Detect which cell encompasses the target text, then output its (x, y) center coordinate. 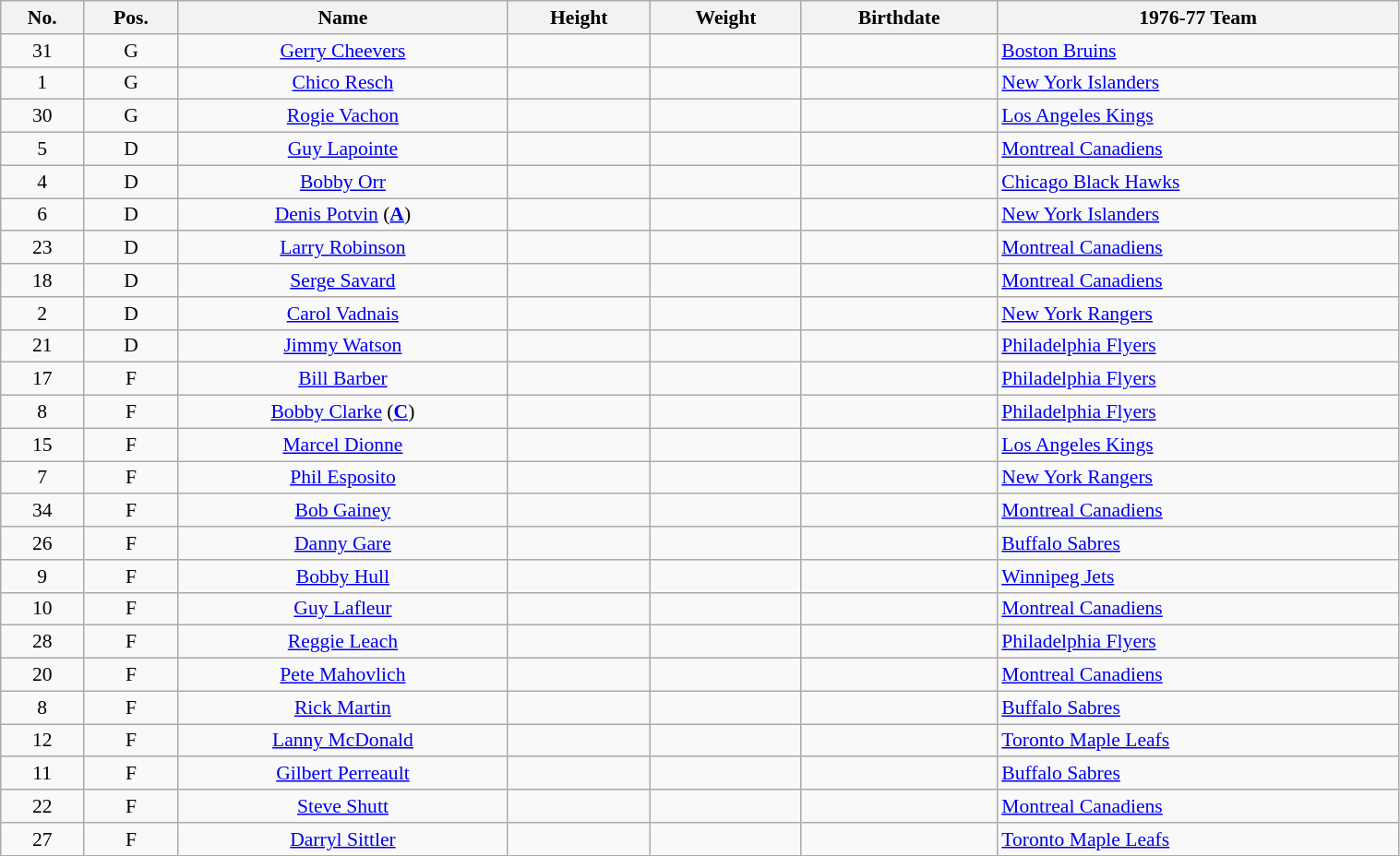
27 (42, 839)
Weight (725, 18)
11 (42, 774)
9 (42, 577)
5 (42, 149)
1976-77 Team (1198, 18)
1 (42, 83)
Phil Esposito (342, 478)
17 (42, 379)
10 (42, 609)
20 (42, 675)
6 (42, 215)
Winnipeg Jets (1198, 577)
Chicago Black Hawks (1198, 182)
Lanny McDonald (342, 741)
30 (42, 116)
15 (42, 445)
Name (342, 18)
Gerry Cheevers (342, 51)
18 (42, 280)
Bobby Orr (342, 182)
7 (42, 478)
34 (42, 511)
4 (42, 182)
22 (42, 806)
31 (42, 51)
Birthdate (899, 18)
2 (42, 314)
Marcel Dionne (342, 445)
Pete Mahovlich (342, 675)
Rogie Vachon (342, 116)
Danny Gare (342, 543)
Serge Savard (342, 280)
Bob Gainey (342, 511)
Steve Shutt (342, 806)
26 (42, 543)
Bill Barber (342, 379)
Bobby Clarke (C) (342, 412)
Chico Resch (342, 83)
28 (42, 642)
Larry Robinson (342, 248)
Jimmy Watson (342, 346)
Height (578, 18)
Rick Martin (342, 707)
23 (42, 248)
21 (42, 346)
Guy Lafleur (342, 609)
Reggie Leach (342, 642)
Denis Potvin (A) (342, 215)
Carol Vadnais (342, 314)
Guy Lapointe (342, 149)
Gilbert Perreault (342, 774)
Pos. (131, 18)
Boston Bruins (1198, 51)
No. (42, 18)
12 (42, 741)
Bobby Hull (342, 577)
Darryl Sittler (342, 839)
